Output the (X, Y) coordinate of the center of the cell containing the given text.  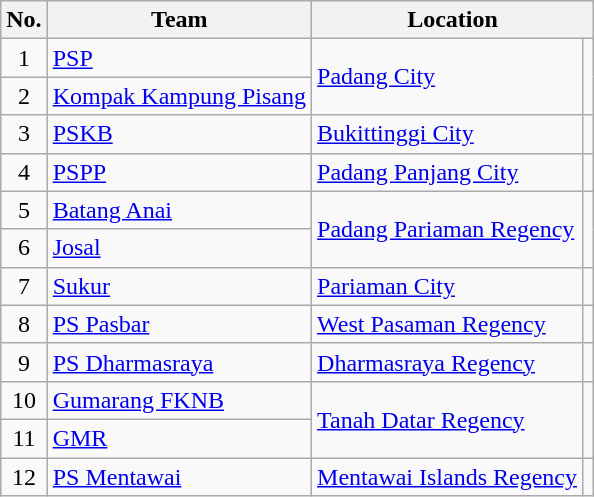
1 (24, 58)
PSP (179, 58)
5 (24, 210)
Tanah Datar Regency (448, 419)
GMR (179, 438)
Pariaman City (448, 286)
West Pasaman Regency (448, 324)
2 (24, 96)
PS Pasbar (179, 324)
8 (24, 324)
11 (24, 438)
12 (24, 477)
Josal (179, 248)
Sukur (179, 286)
Padang City (448, 77)
Location (453, 20)
Mentawai Islands Regency (448, 477)
Gumarang FKNB (179, 400)
PSPP (179, 172)
Bukittinggi City (448, 134)
3 (24, 134)
10 (24, 400)
Kompak Kampung Pisang (179, 96)
6 (24, 248)
4 (24, 172)
PS Dharmasraya (179, 362)
9 (24, 362)
Dharmasraya Regency (448, 362)
Team (179, 20)
Padang Panjang City (448, 172)
Padang Pariaman Regency (448, 229)
No. (24, 20)
7 (24, 286)
Batang Anai (179, 210)
PSKB (179, 134)
PS Mentawai (179, 477)
